Scan for the cell matching the given text and deliver its (X, Y) coordinate at center. 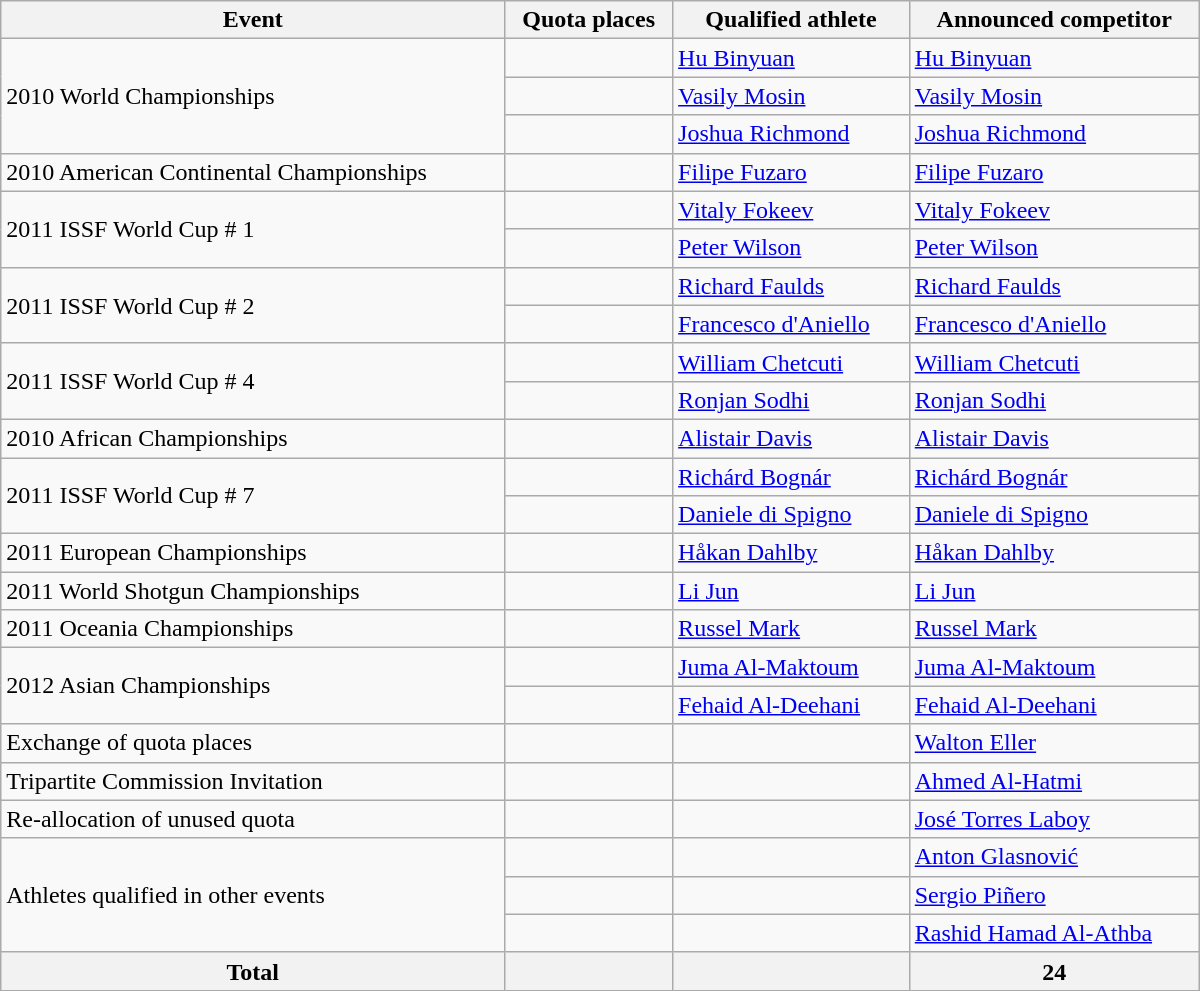
Qualified athlete (792, 20)
Event (253, 20)
2011 European Championships (253, 553)
Re-allocation of unused quota (253, 819)
Total (253, 971)
2011 ISSF World Cup # 7 (253, 496)
Tripartite Commission Invitation (253, 781)
Rashid Hamad Al-Athba (1054, 933)
2010 World Championships (253, 96)
2011 Oceania Championships (253, 629)
Ahmed Al-Hatmi (1054, 781)
Quota places (589, 20)
2011 ISSF World Cup # 2 (253, 305)
Anton Glasnović (1054, 857)
Sergio Piñero (1054, 895)
Announced competitor (1054, 20)
2011 ISSF World Cup # 4 (253, 381)
2011 World Shotgun Championships (253, 591)
2011 ISSF World Cup # 1 (253, 229)
2010 American Continental Championships (253, 172)
Exchange of quota places (253, 743)
2010 African Championships (253, 438)
Athletes qualified in other events (253, 895)
Walton Eller (1054, 743)
2012 Asian Championships (253, 686)
José Torres Laboy (1054, 819)
24 (1054, 971)
